Return the [x, y] coordinate for the center point of the cell that contains the specified text.  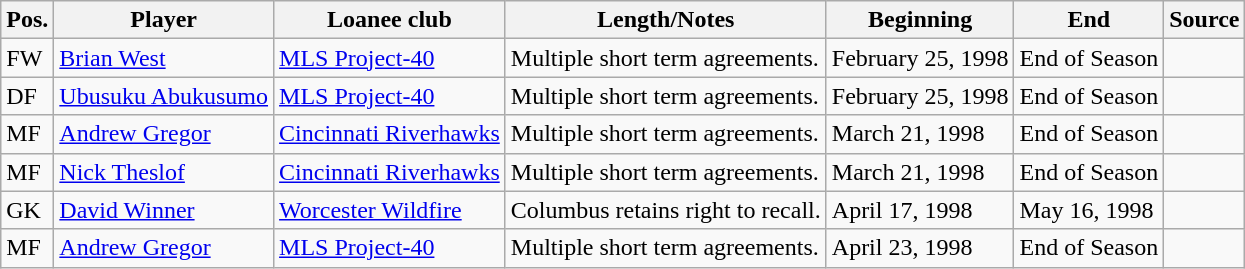
DF [28, 96]
Worcester Wildfire [390, 210]
Length/Notes [666, 20]
Pos. [28, 20]
Loanee club [390, 20]
Brian West [164, 58]
Player [164, 20]
Beginning [920, 20]
FW [28, 58]
Nick Theslof [164, 172]
Columbus retains right to recall. [666, 210]
April 23, 1998 [920, 248]
David Winner [164, 210]
April 17, 1998 [920, 210]
GK [28, 210]
End [1089, 20]
May 16, 1998 [1089, 210]
Source [1204, 20]
Ubusuku Abukusumo [164, 96]
